For the text-containing cell, return its midpoint in (x, y) coordinate format. 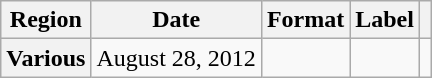
Various (46, 58)
Date (176, 20)
Format (305, 20)
August 28, 2012 (176, 58)
Label (385, 20)
Region (46, 20)
